Provide the [x, y] coordinate of the cell's center where the given text is located.  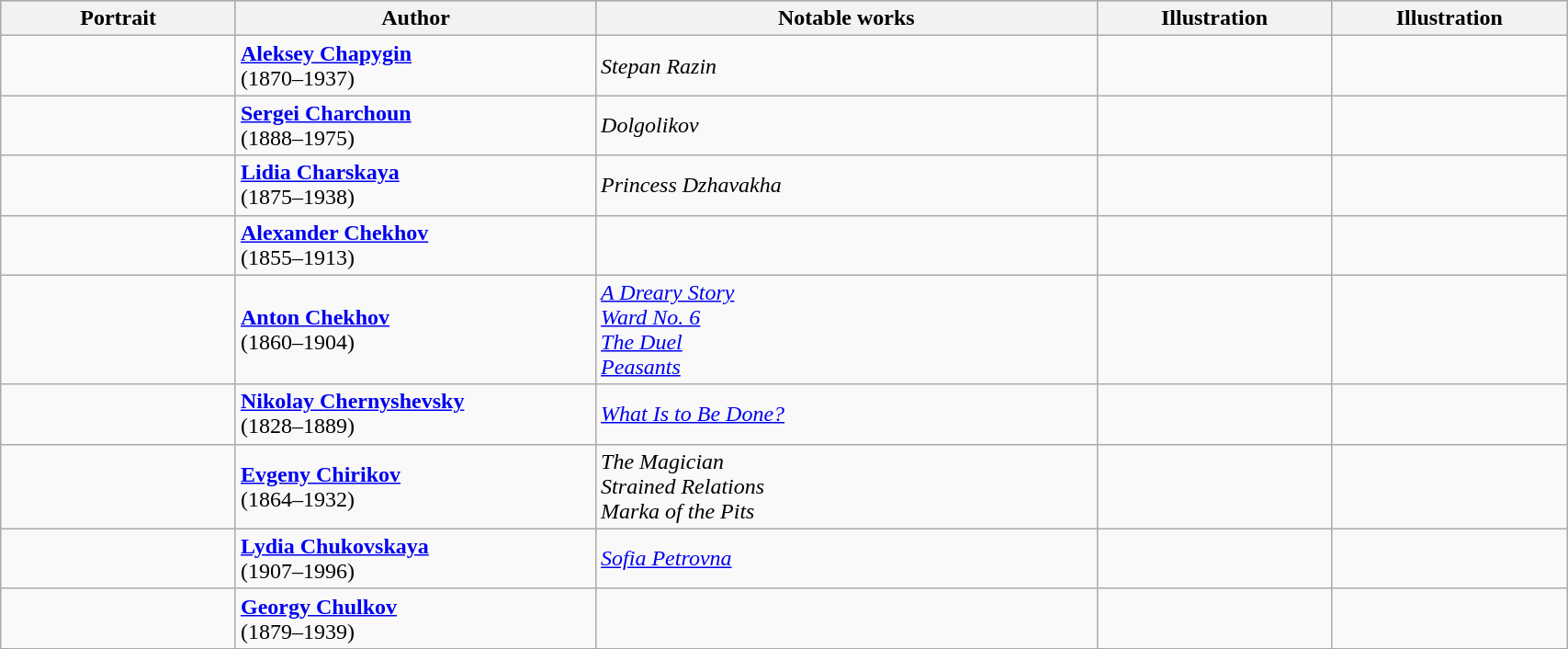
Dolgolikov [847, 125]
Nikolay Chernyshevsky(1828–1889) [415, 414]
Author [415, 18]
Lydia Chukovskaya(1907–1996) [415, 559]
Stepan Razin [847, 66]
Portrait [118, 18]
Alexander Chekhov(1855–1913) [415, 245]
Princess Dzhavakha [847, 186]
Notable works [847, 18]
Sofia Petrovna [847, 559]
Georgy Chulkov(1879–1939) [415, 618]
Anton Chekhov(1860–1904) [415, 329]
Lidia Charskaya(1875–1938) [415, 186]
Aleksey Chapygin(1870–1937) [415, 66]
Sergei Charchoun(1888–1975) [415, 125]
Evgeny Chirikov(1864–1932) [415, 486]
What Is to Be Done? [847, 414]
A Dreary StoryWard No. 6The DuelPeasants [847, 329]
The MagicianStrained RelationsMarka of the Pits [847, 486]
